Locate the cell with the specified text and output its (X, Y) center coordinate. 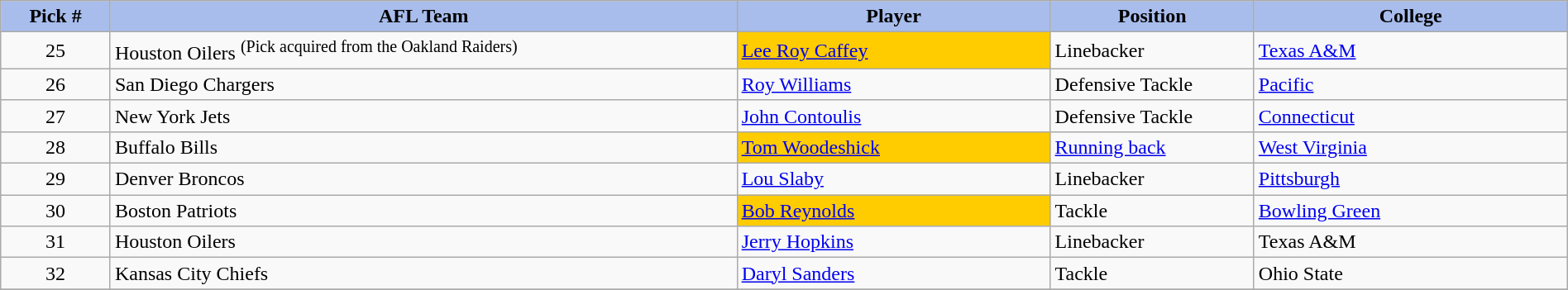
Houston Oilers (Pick acquired from the Oakland Raiders) (423, 51)
Pittsburgh (1411, 179)
32 (56, 273)
Buffalo Bills (423, 147)
Connecticut (1411, 116)
San Diego Chargers (423, 84)
Pacific (1411, 84)
College (1411, 17)
30 (56, 211)
Position (1152, 17)
West Virginia (1411, 147)
Pick # (56, 17)
Houston Oilers (423, 242)
Denver Broncos (423, 179)
AFL Team (423, 17)
Kansas City Chiefs (423, 273)
27 (56, 116)
New York Jets (423, 116)
Tom Woodeshick (893, 147)
Running back (1152, 147)
29 (56, 179)
Lou Slaby (893, 179)
Player (893, 17)
John Contoulis (893, 116)
Ohio State (1411, 273)
Daryl Sanders (893, 273)
Bowling Green (1411, 211)
Jerry Hopkins (893, 242)
28 (56, 147)
31 (56, 242)
Lee Roy Caffey (893, 51)
26 (56, 84)
25 (56, 51)
Boston Patriots (423, 211)
Roy Williams (893, 84)
Bob Reynolds (893, 211)
